From the cell containing the given text, extract its center point as (x, y) coordinate. 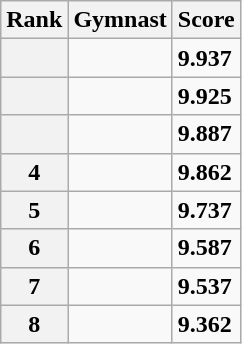
7 (34, 286)
Gymnast (120, 20)
9.362 (206, 324)
9.925 (206, 96)
9.537 (206, 286)
5 (34, 210)
8 (34, 324)
4 (34, 172)
9.887 (206, 134)
9.862 (206, 172)
9.587 (206, 248)
6 (34, 248)
Rank (34, 20)
9.937 (206, 58)
9.737 (206, 210)
Score (206, 20)
